Identify which cell holds the provided text, then report its (x, y) central coordinate. 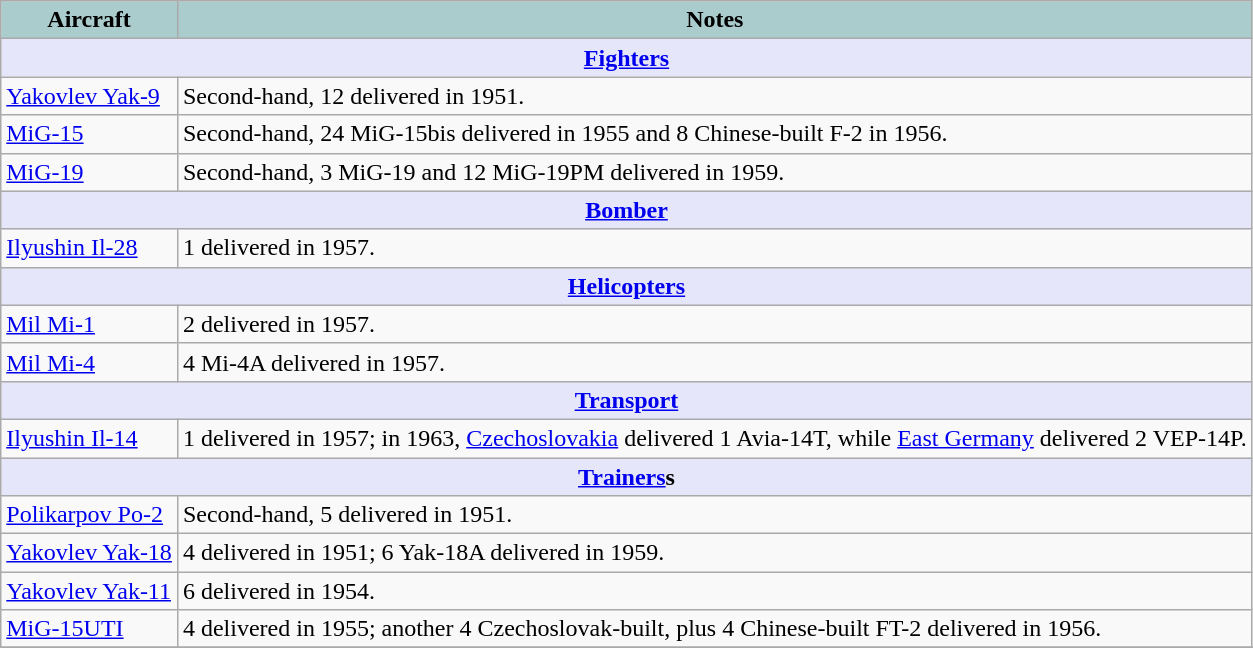
1 delivered in 1957; in 1963, Czechoslovakia delivered 1 Avia-14T, while East Germany delivered 2 VEP-14P. (714, 438)
MiG-15 (90, 134)
Second-hand, 12 delivered in 1951. (714, 96)
4 delivered in 1951; 6 Yak-18A delivered in 1959. (714, 553)
MiG-15UTI (90, 629)
Ilyushin Il-14 (90, 438)
Mil Mi-1 (90, 324)
1 delivered in 1957. (714, 248)
MiG-19 (90, 172)
2 delivered in 1957. (714, 324)
6 delivered in 1954. (714, 591)
Bomber (626, 210)
Ilyushin Il-28 (90, 248)
Second-hand, 5 delivered in 1951. (714, 515)
4 delivered in 1955; another 4 Czechoslovak-built, plus 4 Chinese-built FT-2 delivered in 1956. (714, 629)
Yakovlev Yak-11 (90, 591)
Yakovlev Yak-9 (90, 96)
Second-hand, 24 MiG-15bis delivered in 1955 and 8 Chinese-built F-2 in 1956. (714, 134)
Yakovlev Yak-18 (90, 553)
4 Mi-4A delivered in 1957. (714, 362)
Fighters (626, 58)
Helicopters (626, 286)
Polikarpov Po-2 (90, 515)
Trainerss (626, 477)
Notes (714, 20)
Second-hand, 3 MiG-19 and 12 MiG-19PM delivered in 1959. (714, 172)
Mil Mi-4 (90, 362)
Aircraft (90, 20)
Transport (626, 400)
